Extract the [x, y] coordinate from the center of the cell holding the provided text.  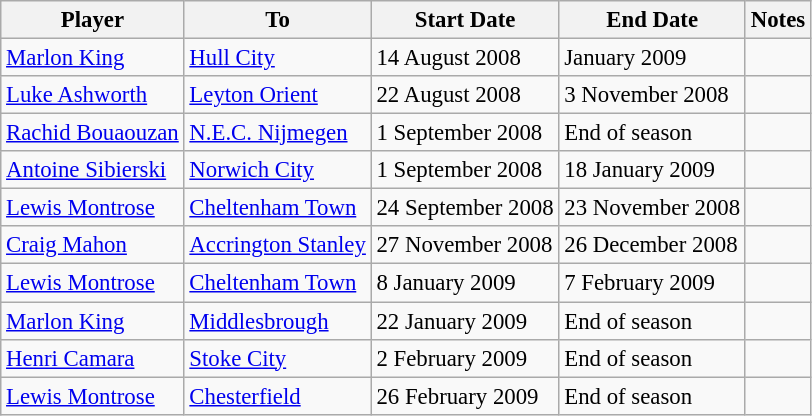
Craig Mahon [92, 245]
Chesterfield [278, 396]
Start Date [465, 20]
3 November 2008 [652, 95]
23 November 2008 [652, 208]
2 February 2009 [465, 358]
Stoke City [278, 358]
Middlesbrough [278, 321]
Accrington Stanley [278, 245]
Notes [778, 20]
Rachid Bouaouzan [92, 133]
26 February 2009 [465, 396]
24 September 2008 [465, 208]
N.E.C. Nijmegen [278, 133]
End Date [652, 20]
Norwich City [278, 170]
22 January 2009 [465, 321]
Henri Camara [92, 358]
January 2009 [652, 58]
26 December 2008 [652, 245]
To [278, 20]
Luke Ashworth [92, 95]
18 January 2009 [652, 170]
Leyton Orient [278, 95]
Player [92, 20]
22 August 2008 [465, 95]
7 February 2009 [652, 283]
14 August 2008 [465, 58]
Hull City [278, 58]
Antoine Sibierski [92, 170]
27 November 2008 [465, 245]
8 January 2009 [465, 283]
